Scan for the cell matching the given text and deliver its [X, Y] coordinate at center. 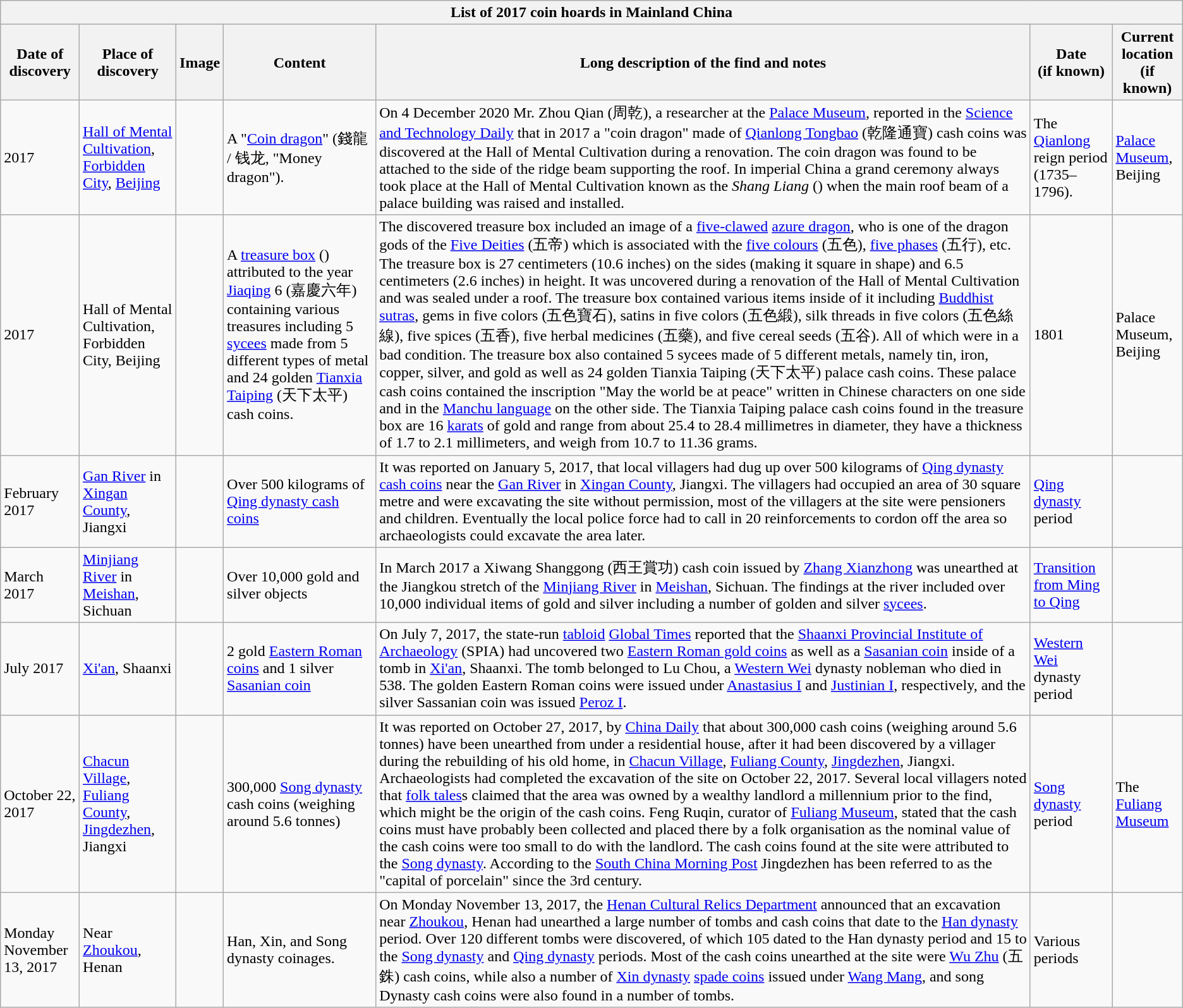
Date(if known) [1071, 62]
Over 10,000 gold and silver objects [300, 585]
Qing dynasty period [1071, 501]
Place of discovery [128, 62]
The Fuliang Museum [1148, 804]
Long description of the find and notes [703, 62]
Gan River in Xingan County, Jiangxi [128, 501]
Image [200, 62]
Current location(if known) [1148, 62]
Western Wei dynasty period [1071, 669]
Chacun Village, Fuliang County, Jingdezhen, Jiangxi [128, 804]
February 2017 [40, 501]
Near Zhoukou, Henan [128, 950]
October 22, 2017 [40, 804]
Minjiang River in Meishan, Sichuan [128, 585]
A "Coin dragon" (錢龍 / 钱龙, "Money dragon"). [300, 157]
300,000 Song dynasty cash coins (weighing around 5.6 tonnes) [300, 804]
Date of discovery [40, 62]
Transition from Ming to Qing [1071, 585]
2 gold Eastern Roman coins and 1 silver Sasanian coin [300, 669]
The Qianlong reign period (1735–1796). [1071, 157]
List of 2017 coin hoards in Mainland China [591, 13]
Xi'an, Shaanxi [128, 669]
Various periods [1071, 950]
Over 500 kilograms of Qing dynasty cash coins [300, 501]
March 2017 [40, 585]
1801 [1071, 335]
Song dynasty period [1071, 804]
July 2017 [40, 669]
Han, Xin, and Song dynasty coinages. [300, 950]
Content [300, 62]
Monday November 13, 2017 [40, 950]
